Locate the cell with the specified text and output its [X, Y] center coordinate. 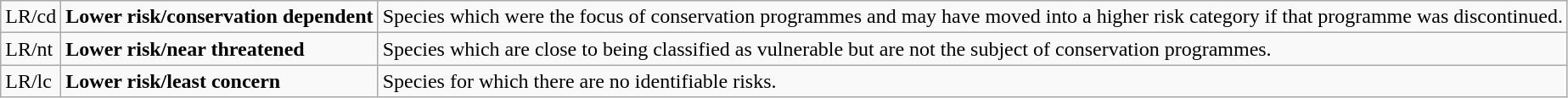
LR/lc [31, 81]
Species which are close to being classified as vulnerable but are not the subject of conservation programmes. [973, 49]
Species which were the focus of conservation programmes and may have moved into a higher risk category if that programme was discontinued. [973, 17]
Lower risk/conservation dependent [219, 17]
Lower risk/near threatened [219, 49]
LR/cd [31, 17]
Species for which there are no identifiable risks. [973, 81]
LR/nt [31, 49]
Lower risk/least concern [219, 81]
